Capture the cell that displays the provided text and extract its (X, Y) central coordinate. 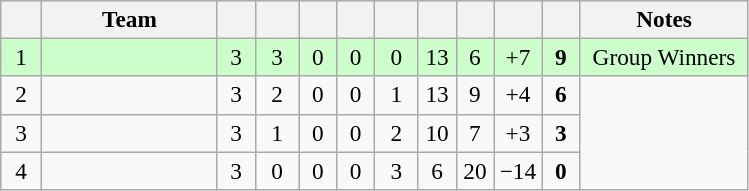
20 (475, 170)
Team (130, 19)
Group Winners (664, 57)
−14 (518, 170)
+3 (518, 133)
+4 (518, 95)
Notes (664, 19)
10 (437, 133)
+7 (518, 57)
4 (22, 170)
7 (475, 133)
